Capture the cell that displays the provided text and extract its [x, y] central coordinate. 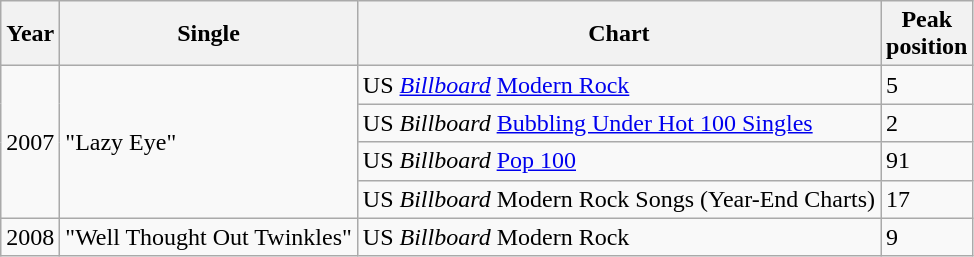
2008 [30, 237]
17 [927, 199]
Single [208, 34]
Chart [618, 34]
9 [927, 237]
91 [927, 161]
"Well Thought Out Twinkles" [208, 237]
US Billboard Pop 100 [618, 161]
5 [927, 85]
Peakposition [927, 34]
US Billboard Modern Rock Songs (Year-End Charts) [618, 199]
"Lazy Eye" [208, 142]
2 [927, 123]
Year [30, 34]
US Billboard Bubbling Under Hot 100 Singles [618, 123]
2007 [30, 142]
